Return (x, y) of the center of cell containing provided text 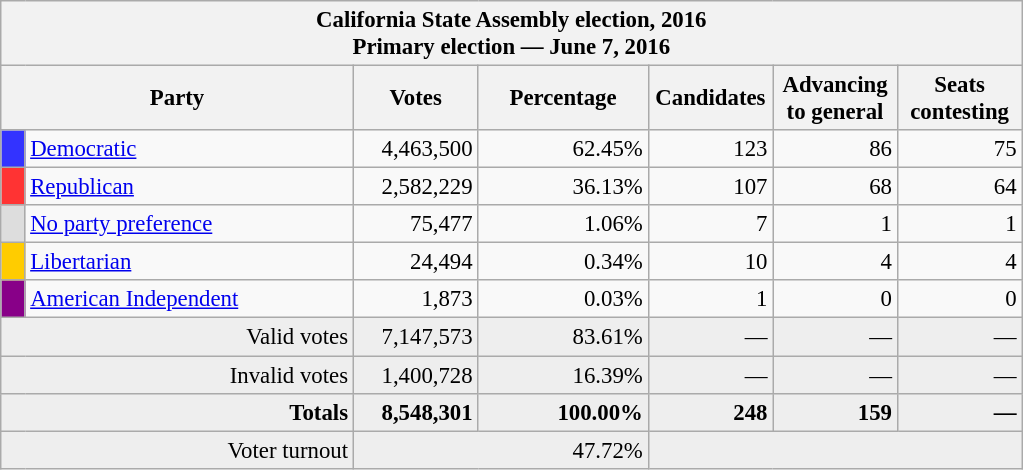
75 (960, 149)
Party (178, 98)
7 (710, 224)
No party preference (189, 224)
83.61% (563, 337)
248 (710, 412)
10 (710, 262)
Percentage (563, 98)
86 (836, 149)
123 (710, 149)
Candidates (710, 98)
47.72% (500, 450)
Democratic (189, 149)
1,873 (416, 299)
American Independent (189, 299)
159 (836, 412)
100.00% (563, 412)
Votes (416, 98)
0.34% (563, 262)
Seats contesting (960, 98)
107 (710, 187)
1.06% (563, 224)
75,477 (416, 224)
Libertarian (189, 262)
1,400,728 (416, 375)
68 (836, 187)
2,582,229 (416, 187)
36.13% (563, 187)
Totals (178, 412)
Invalid votes (178, 375)
8,548,301 (416, 412)
64 (960, 187)
24,494 (416, 262)
Voter turnout (178, 450)
16.39% (563, 375)
Advancing to general (836, 98)
4,463,500 (416, 149)
62.45% (563, 149)
Republican (189, 187)
Valid votes (178, 337)
California State Assembly election, 2016Primary election — June 7, 2016 (512, 34)
7,147,573 (416, 337)
0.03% (563, 299)
